Search for the cell housing the specified text and yield its [X, Y] center coordinate. 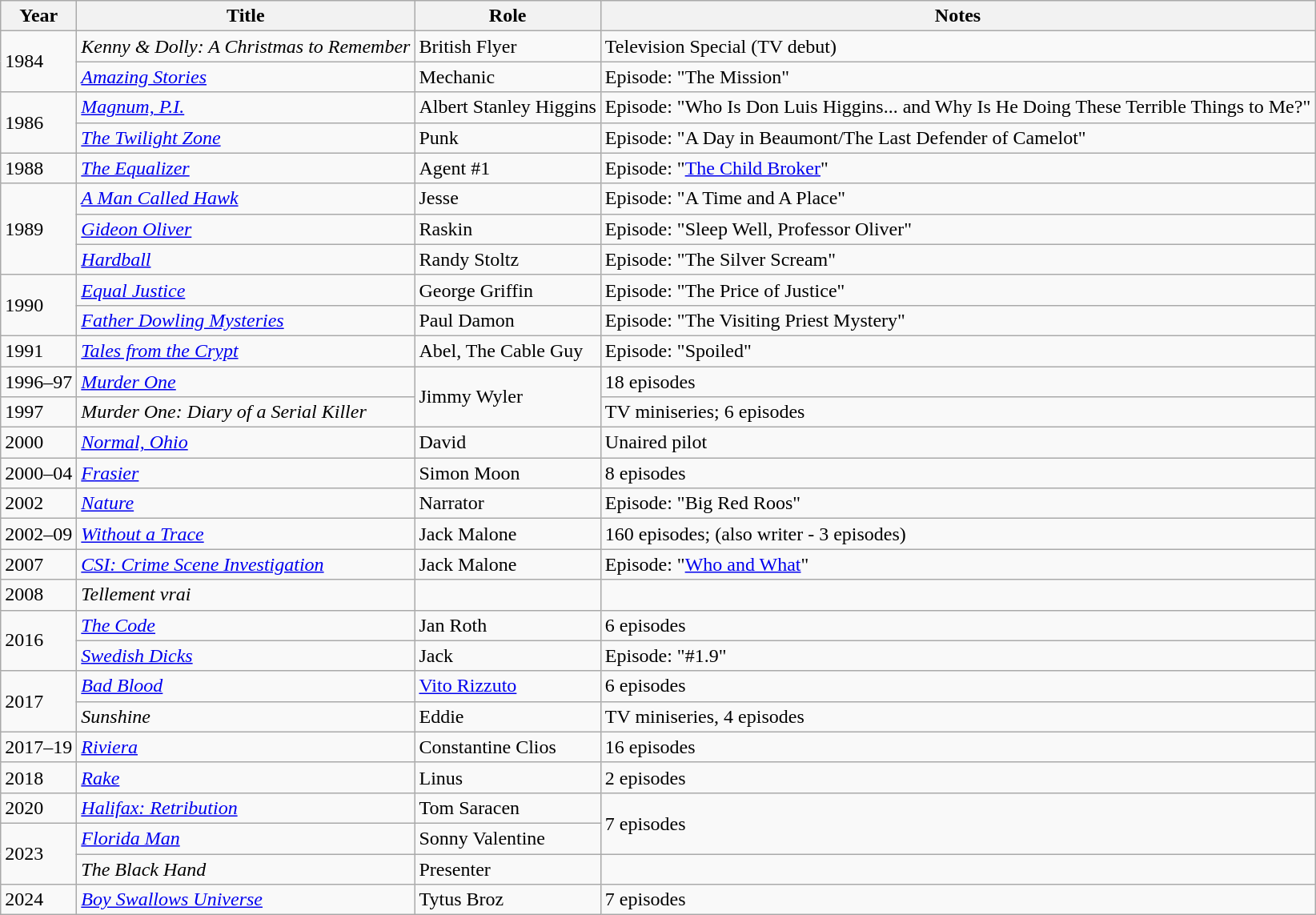
Jesse [508, 199]
Episode: "Big Red Roos" [957, 504]
2018 [38, 777]
2000 [38, 443]
Kenny & Dolly: A Christmas to Remember [246, 46]
Frasier [246, 473]
The Equalizer [246, 168]
Mechanic [508, 77]
16 episodes [957, 747]
Florida Man [246, 838]
Episode: "The Price of Justice" [957, 290]
George Griffin [508, 290]
Jack [508, 656]
Halifax: Retribution [246, 808]
Without a Trace [246, 534]
2023 [38, 853]
8 episodes [957, 473]
Tom Saracen [508, 808]
Albert Stanley Higgins [508, 107]
Agent #1 [508, 168]
Swedish Dicks [246, 656]
Episode: "A Day in Beaumont/The Last Defender of Camelot" [957, 138]
2016 [38, 640]
2017 [38, 701]
2002–09 [38, 534]
Constantine Clios [508, 747]
Father Dowling Mysteries [246, 320]
Simon Moon [508, 473]
1989 [38, 229]
Year [38, 16]
160 episodes; (also writer - 3 episodes) [957, 534]
Abel, The Cable Guy [508, 351]
Role [508, 16]
Episode: "The Child Broker" [957, 168]
2000–04 [38, 473]
Episode: "A Time and A Place" [957, 199]
1997 [38, 412]
2017–19 [38, 747]
Title [246, 16]
The Black Hand [246, 869]
Episode: "Spoiled" [957, 351]
CSI: Crime Scene Investigation [246, 564]
Murder One: Diary of a Serial Killer [246, 412]
Amazing Stories [246, 77]
TV miniseries, 4 episodes [957, 716]
2008 [38, 595]
Episode: "The Visiting Priest Mystery" [957, 320]
Sunshine [246, 716]
Television Special (TV debut) [957, 46]
2002 [38, 504]
1991 [38, 351]
2020 [38, 808]
Equal Justice [246, 290]
Narrator [508, 504]
Notes [957, 16]
Eddie [508, 716]
Tytus Broz [508, 900]
Normal, Ohio [246, 443]
Sonny Valentine [508, 838]
1988 [38, 168]
2007 [38, 564]
Episode: "Sleep Well, Professor Oliver" [957, 229]
Linus [508, 777]
Episode: "Who and What" [957, 564]
Bad Blood [246, 686]
Episode: "#1.9" [957, 656]
Episode: "The Silver Scream" [957, 259]
Raskin [508, 229]
Nature [246, 504]
The Code [246, 625]
Randy Stoltz [508, 259]
2 episodes [957, 777]
Unaired pilot [957, 443]
Hardball [246, 259]
18 episodes [957, 382]
Presenter [508, 869]
David [508, 443]
Punk [508, 138]
Boy Swallows Universe [246, 900]
2024 [38, 900]
Vito Rizzuto [508, 686]
The Twilight Zone [246, 138]
Murder One [246, 382]
1984 [38, 62]
Rake [246, 777]
Jimmy Wyler [508, 397]
A Man Called Hawk [246, 199]
Gideon Oliver [246, 229]
Riviera [246, 747]
TV miniseries; 6 episodes [957, 412]
Jan Roth [508, 625]
Episode: "Who Is Don Luis Higgins... and Why Is He Doing These Terrible Things to Me?" [957, 107]
1986 [38, 122]
Episode: "The Mission" [957, 77]
Magnum, P.I. [246, 107]
1990 [38, 305]
Tellement vrai [246, 595]
1996–97 [38, 382]
Tales from the Crypt [246, 351]
British Flyer [508, 46]
Paul Damon [508, 320]
